Locate the cell with the specified text and output its [X, Y] center coordinate. 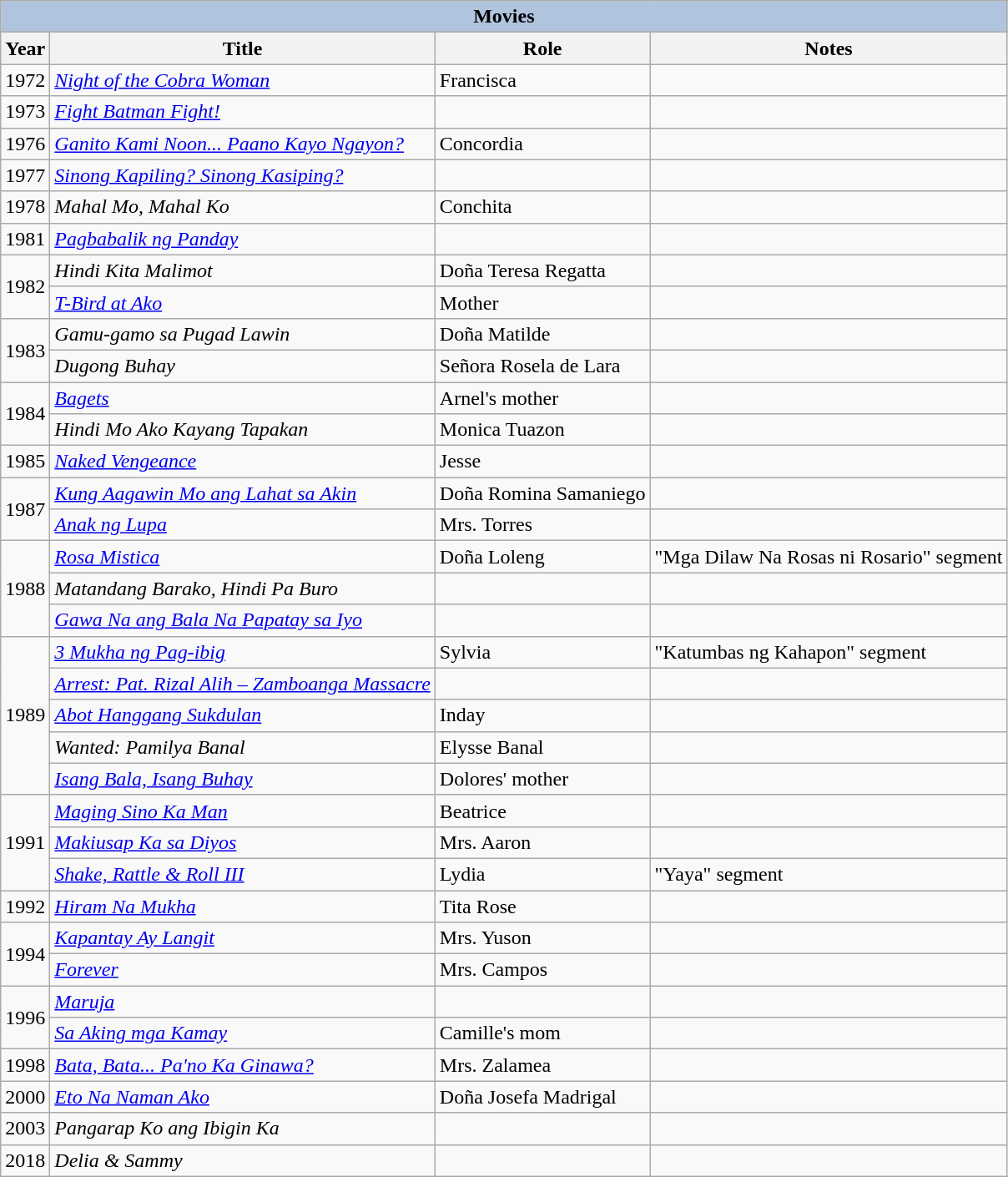
Elysse Banal [542, 747]
1982 [25, 286]
T-Bird at Ako [243, 302]
Conchita [542, 207]
Matandang Barako, Hindi Pa Buro [243, 588]
2000 [25, 1097]
Night of the Cobra Woman [243, 80]
Sa Aking mga Kamay [243, 1033]
Eto Na Naman Ako [243, 1097]
1988 [25, 588]
Arrest: Pat. Rizal Alih – Zamboanga Massacre [243, 684]
2003 [25, 1129]
"Mga Dilaw Na Rosas ni Rosario" segment [829, 557]
Dugong Buhay [243, 366]
1991 [25, 842]
Delia & Sammy [243, 1160]
Kapantay Ay Langit [243, 938]
Title [243, 48]
Year [25, 48]
Hiram Na Mukha [243, 906]
Monica Tuazon [542, 430]
Doña Matilde [542, 334]
Doña Loleng [542, 557]
Maruja [243, 1002]
Pangarap Ko ang Ibigin Ka [243, 1129]
1981 [25, 239]
Abot Hanggang Sukdulan [243, 715]
Lydia [542, 874]
Makiusap Ka sa Diyos [243, 842]
1973 [25, 112]
Bata, Bata... Pa'no Ka Ginawa? [243, 1065]
Gawa Na ang Bala Na Papatay sa Iyo [243, 620]
Mrs. Yuson [542, 938]
1978 [25, 207]
Mother [542, 302]
Pagbabalik ng Panday [243, 239]
1992 [25, 906]
"Yaya" segment [829, 874]
Ganito Kami Noon... Paano Kayo Ngayon? [243, 144]
1994 [25, 954]
"Katumbas ng Kahapon" segment [829, 652]
Shake, Rattle & Roll III [243, 874]
1989 [25, 715]
Doña Teresa Regatta [542, 270]
1998 [25, 1065]
Arnel's mother [542, 398]
Naked Vengeance [243, 462]
1977 [25, 175]
Camille's mom [542, 1033]
Tita Rose [542, 906]
Notes [829, 48]
Mrs. Torres [542, 525]
1987 [25, 509]
Rosa Mistica [243, 557]
Mrs. Campos [542, 970]
Wanted: Pamilya Banal [243, 747]
Hindi Mo Ako Kayang Tapakan [243, 430]
Inday [542, 715]
Beatrice [542, 811]
Doña Romina Samaniego [542, 493]
Francisca [542, 80]
Sinong Kapiling? Sinong Kasiping? [243, 175]
Role [542, 48]
Señora Rosela de Lara [542, 366]
Hindi Kita Malimot [243, 270]
Anak ng Lupa [243, 525]
Forever [243, 970]
Sylvia [542, 652]
2018 [25, 1160]
Dolores' mother [542, 779]
Gamu-gamo sa Pugad Lawin [243, 334]
Mahal Mo, Mahal Ko [243, 207]
1983 [25, 350]
1976 [25, 144]
Isang Bala, Isang Buhay [243, 779]
Concordia [542, 144]
Doña Josefa Madrigal [542, 1097]
Maging Sino Ka Man [243, 811]
Fight Batman Fight! [243, 112]
Movies [504, 17]
1972 [25, 80]
Jesse [542, 462]
1984 [25, 414]
Mrs. Zalamea [542, 1065]
3 Mukha ng Pag-ibig [243, 652]
Kung Aagawin Mo ang Lahat sa Akin [243, 493]
1996 [25, 1018]
1985 [25, 462]
Bagets [243, 398]
Mrs. Aaron [542, 842]
